Detect which cell encompasses the target text, then output its [X, Y] center coordinate. 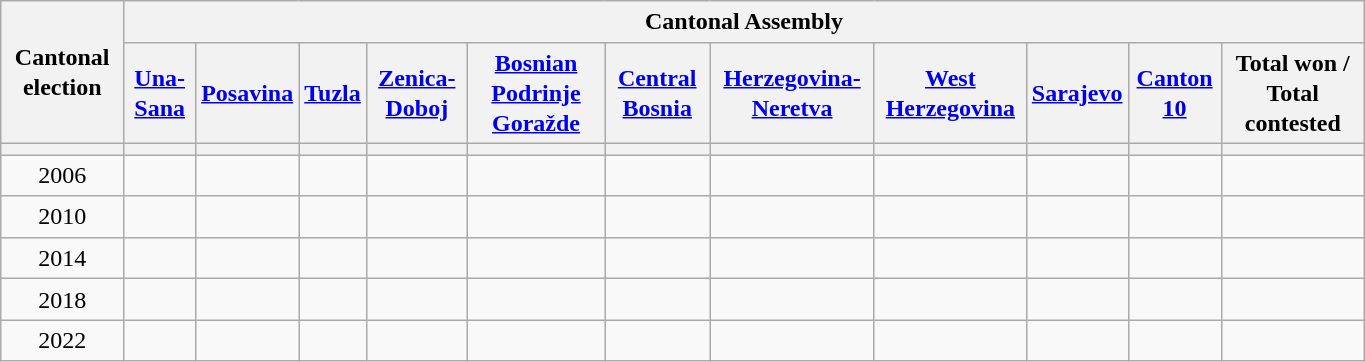
Sarajevo [1077, 93]
Total won / Total contested [1292, 93]
2018 [62, 300]
Herzegovina-Neretva [792, 93]
Central Bosnia [658, 93]
Canton 10 [1174, 93]
Zenica-Doboj [416, 93]
2010 [62, 216]
Tuzla [333, 93]
West Herzegovina [950, 93]
2022 [62, 340]
2014 [62, 258]
2006 [62, 176]
Cantonal Assembly [744, 22]
Una-Sana [160, 93]
Bosnian Podrinje Goražde [536, 93]
Cantonal election [62, 72]
Posavina [248, 93]
